Find where the given text appears and provide that cell's center as (x, y) coordinate. 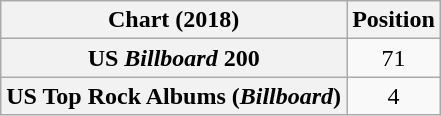
71 (394, 58)
US Billboard 200 (174, 58)
US Top Rock Albums (Billboard) (174, 96)
4 (394, 96)
Chart (2018) (174, 20)
Position (394, 20)
